Provide the [X, Y] coordinate of the cell's center where the given text is located.  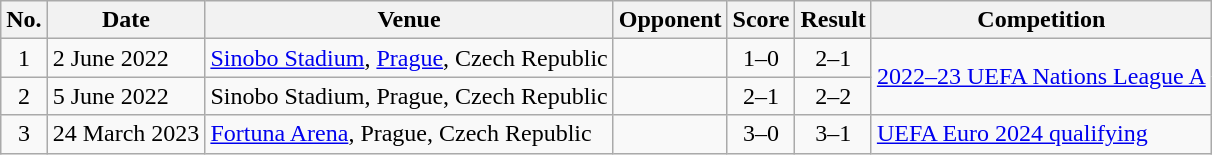
No. [24, 20]
5 June 2022 [126, 96]
Venue [409, 20]
Competition [1041, 20]
Result [833, 20]
24 March 2023 [126, 134]
3–0 [761, 134]
Opponent [670, 20]
Date [126, 20]
3 [24, 134]
1–0 [761, 58]
3–1 [833, 134]
2–2 [833, 96]
Fortuna Arena, Prague, Czech Republic [409, 134]
UEFA Euro 2024 qualifying [1041, 134]
2 June 2022 [126, 58]
2022–23 UEFA Nations League A [1041, 77]
1 [24, 58]
Score [761, 20]
2 [24, 96]
